Find where the given text appears and provide that cell's center as [X, Y] coordinate. 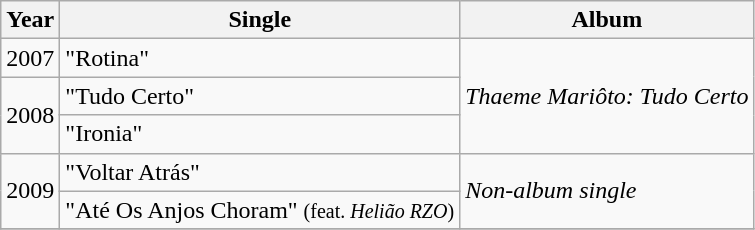
2009 [30, 191]
Non-album single [607, 191]
2007 [30, 58]
Thaeme Mariôto: Tudo Certo [607, 96]
"Ironia" [260, 134]
"Tudo Certo" [260, 96]
"Até Os Anjos Choram" (feat. Helião RZO) [260, 210]
Single [260, 20]
Year [30, 20]
"Rotina" [260, 58]
2008 [30, 115]
Album [607, 20]
"Voltar Atrás" [260, 172]
